For the text-containing cell, return its midpoint in [X, Y] coordinate format. 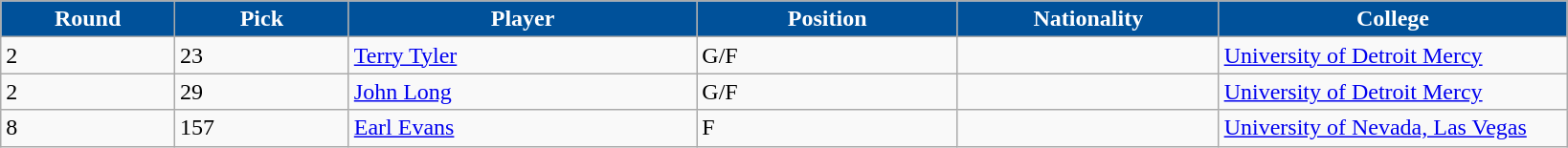
Terry Tyler [523, 55]
Nationality [1087, 19]
University of Nevada, Las Vegas [1393, 128]
29 [262, 92]
College [1393, 19]
Pick [262, 19]
John Long [523, 92]
Player [523, 19]
F [827, 128]
Round [88, 19]
Earl Evans [523, 128]
Position [827, 19]
8 [88, 128]
157 [262, 128]
23 [262, 55]
